Find where the given text appears and provide that cell's center as (X, Y) coordinate. 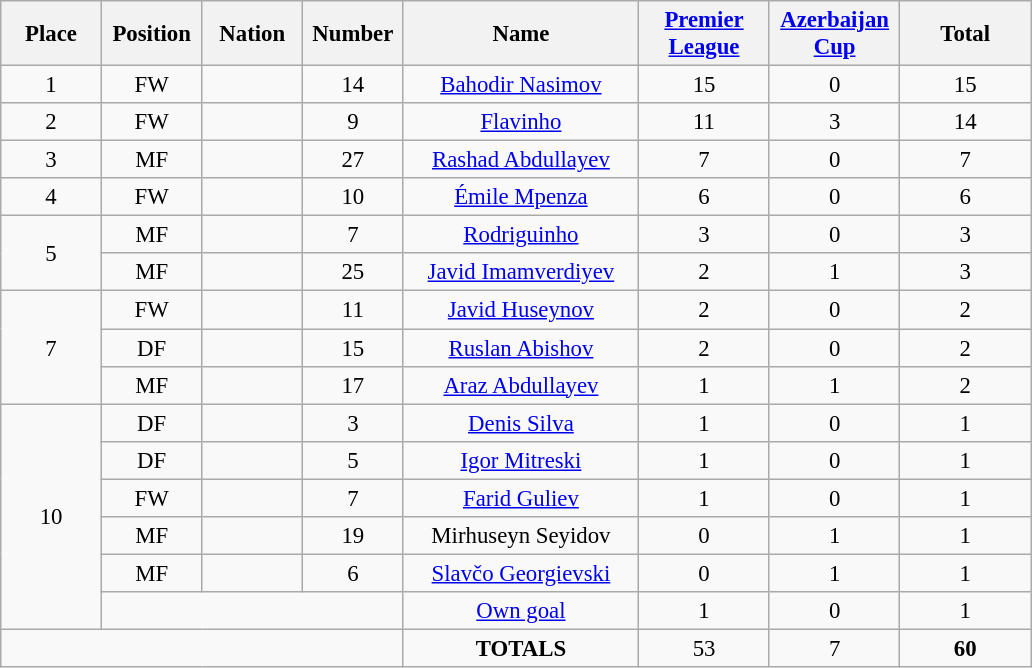
Nation (252, 34)
Name (521, 34)
Mirhuseyn Seyidov (521, 536)
Slavčo Georgievski (521, 573)
Flavinho (521, 122)
Rodriguinho (521, 235)
9 (354, 122)
TOTALS (521, 648)
Bahodir Nasimov (521, 85)
25 (354, 273)
Émile Mpenza (521, 197)
Ruslan Abishov (521, 348)
4 (52, 197)
19 (354, 536)
Denis Silva (521, 423)
Total (966, 34)
Rashad Abdullayev (521, 160)
60 (966, 648)
Place (52, 34)
27 (354, 160)
Premier League (704, 34)
Javid Huseynov (521, 310)
53 (704, 648)
Position (152, 34)
Number (354, 34)
Javid Imamverdiyev (521, 273)
Farid Guliev (521, 498)
Azerbaijan Cup (834, 34)
17 (354, 385)
Araz Abdullayev (521, 385)
Own goal (521, 611)
Igor Mitreski (521, 460)
